Detect which cell encompasses the target text, then output its [X, Y] center coordinate. 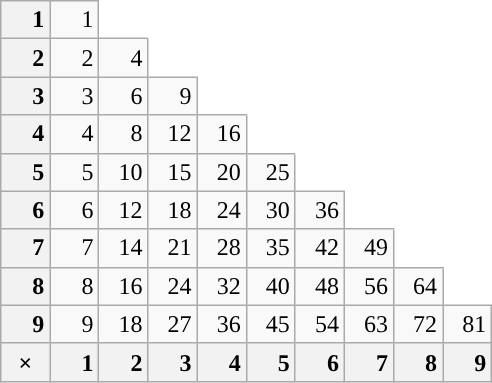
× [26, 362]
64 [418, 286]
14 [124, 248]
72 [418, 324]
35 [270, 248]
25 [270, 172]
40 [270, 286]
45 [270, 324]
15 [172, 172]
10 [124, 172]
54 [320, 324]
56 [368, 286]
42 [320, 248]
30 [270, 210]
32 [222, 286]
20 [222, 172]
63 [368, 324]
48 [320, 286]
28 [222, 248]
49 [368, 248]
27 [172, 324]
21 [172, 248]
81 [468, 324]
